Extract the (X, Y) coordinate from the center of the cell holding the provided text.  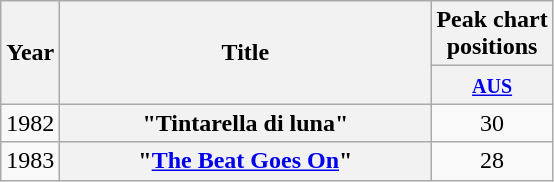
1982 (30, 123)
AUS (492, 85)
Peak chartpositions (492, 34)
30 (492, 123)
"The Beat Goes On" (246, 161)
28 (492, 161)
Year (30, 52)
Title (246, 52)
"Tintarella di luna" (246, 123)
1983 (30, 161)
